Identify which cell holds the provided text, then report its [X, Y] central coordinate. 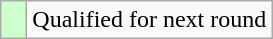
Qualified for next round [150, 20]
